Identify which cell holds the provided text, then report its [X, Y] central coordinate. 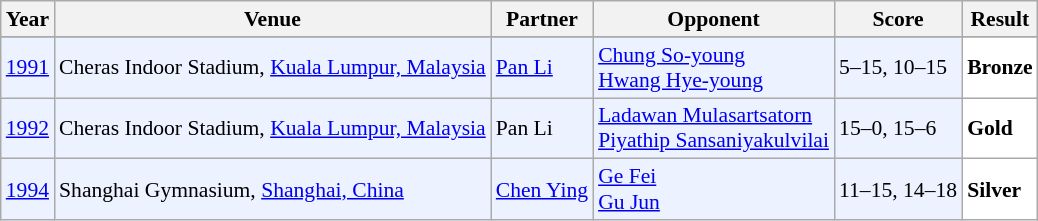
1991 [28, 68]
1992 [28, 128]
Opponent [714, 19]
Silver [1000, 190]
Result [1000, 19]
Chung So-young Hwang Hye-young [714, 68]
Score [898, 19]
Year [28, 19]
5–15, 10–15 [898, 68]
Partner [542, 19]
Ge Fei Gu Jun [714, 190]
Bronze [1000, 68]
Chen Ying [542, 190]
Venue [272, 19]
Shanghai Gymnasium, Shanghai, China [272, 190]
15–0, 15–6 [898, 128]
Gold [1000, 128]
1994 [28, 190]
11–15, 14–18 [898, 190]
Ladawan Mulasartsatorn Piyathip Sansaniyakulvilai [714, 128]
